Identify which cell holds the provided text, then report its (X, Y) central coordinate. 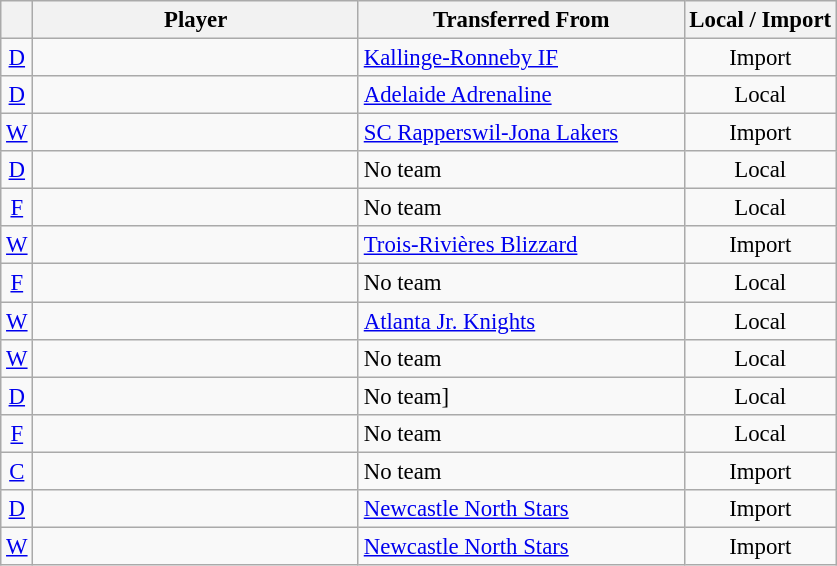
Kallinge-Ronneby IF (521, 58)
C (17, 471)
Transferred From (521, 20)
SC Rapperswil-Jona Lakers (521, 133)
No team] (521, 396)
Player (196, 20)
Atlanta Jr. Knights (521, 321)
Adelaide Adrenaline (521, 95)
Local / Import (760, 20)
Trois-Rivières Blizzard (521, 245)
